Pinpoint the cell where the given text exists, returning its [x, y] midpoint coordinate. 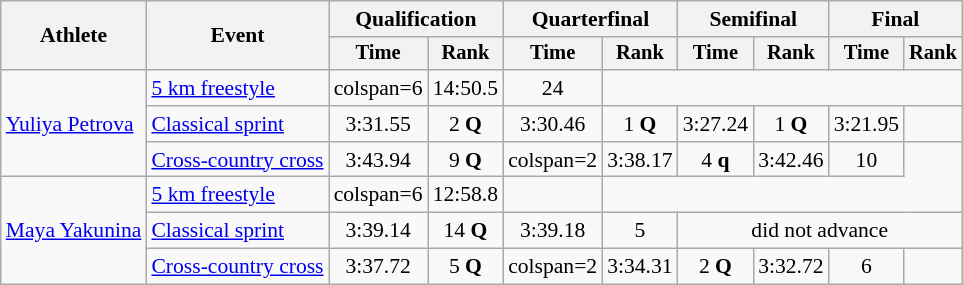
14:50.5 [466, 88]
3:30.46 [552, 124]
Final [896, 19]
6 [866, 267]
3:31.55 [378, 124]
Semifinal [754, 19]
3:21.95 [866, 124]
3:27.24 [716, 124]
Maya Yakunina [74, 230]
Quarterfinal [590, 19]
3:43.94 [378, 160]
3:42.46 [790, 160]
Athlete [74, 36]
14 Q [466, 231]
10 [866, 160]
9 Q [466, 160]
3:32.72 [790, 267]
Event [237, 36]
Yuliya Petrova [74, 124]
3:39.14 [378, 231]
24 [552, 88]
12:58.8 [466, 195]
Qualification [416, 19]
5 [640, 231]
3:37.72 [378, 267]
3:38.17 [640, 160]
3:34.31 [640, 267]
did not advance [820, 231]
4 q [716, 160]
3:39.18 [552, 231]
5 Q [466, 267]
